Provide the [X, Y] coordinate of the cell's center where the given text is located.  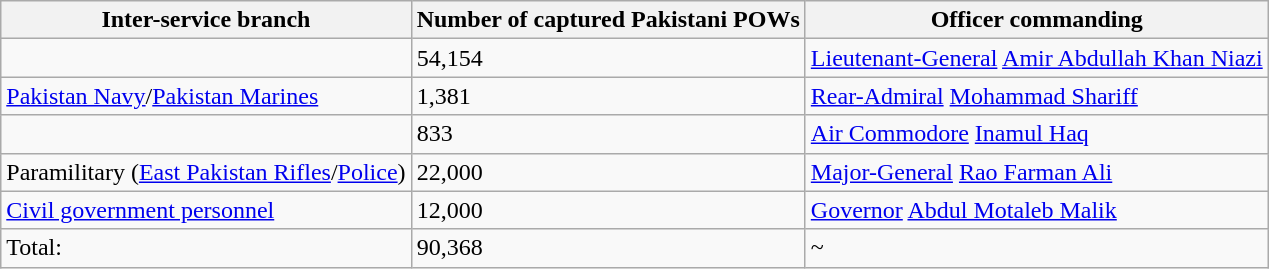
Pakistan Navy/Pakistan Marines [206, 96]
12,000 [608, 210]
Civil government personnel [206, 210]
Lieutenant-General Amir Abdullah Khan Niazi [1036, 58]
~ [1036, 248]
Rear-Admiral Mohammad Shariff [1036, 96]
1,381 [608, 96]
Total: [206, 248]
Officer commanding [1036, 20]
Paramilitary (East Pakistan Rifles/Police) [206, 172]
833 [608, 134]
Governor Abdul Motaleb Malik [1036, 210]
Inter-service branch [206, 20]
22,000 [608, 172]
Air Commodore Inamul Haq [1036, 134]
Number of captured Pakistani POWs [608, 20]
90,368 [608, 248]
Major-General Rao Farman Ali [1036, 172]
54,154 [608, 58]
